Determine the [X, Y] coordinate at the center of the cell enclosing the given text.  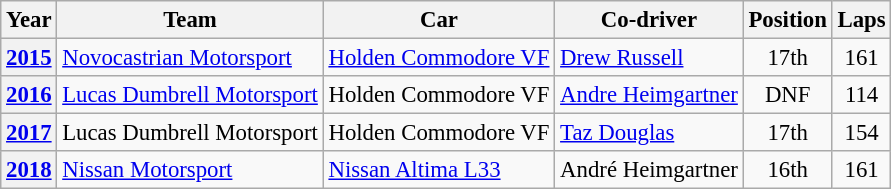
2016 [29, 95]
Nissan Altima L33 [439, 170]
Position [788, 20]
Laps [862, 20]
DNF [788, 95]
2017 [29, 133]
16th [788, 170]
2015 [29, 58]
114 [862, 95]
André Heimgartner [649, 170]
Andre Heimgartner [649, 95]
Year [29, 20]
Co-driver [649, 20]
Drew Russell [649, 58]
2018 [29, 170]
Nissan Motorsport [190, 170]
154 [862, 133]
Novocastrian Motorsport [190, 58]
Team [190, 20]
Taz Douglas [649, 133]
Car [439, 20]
